For the text-containing cell, return its midpoint in [X, Y] coordinate format. 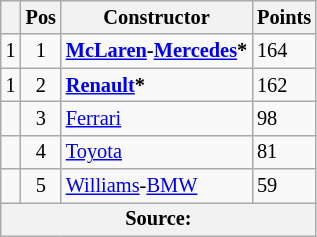
5 [41, 186]
Points [284, 17]
59 [284, 186]
Williams-BMW [156, 186]
2 [41, 85]
162 [284, 85]
81 [284, 152]
4 [41, 152]
Constructor [156, 17]
Ferrari [156, 118]
McLaren-Mercedes* [156, 51]
98 [284, 118]
Source: [158, 219]
164 [284, 51]
3 [41, 118]
Pos [41, 17]
Toyota [156, 152]
Renault* [156, 85]
